Extract the [X, Y] coordinate from the center of the cell holding the provided text.  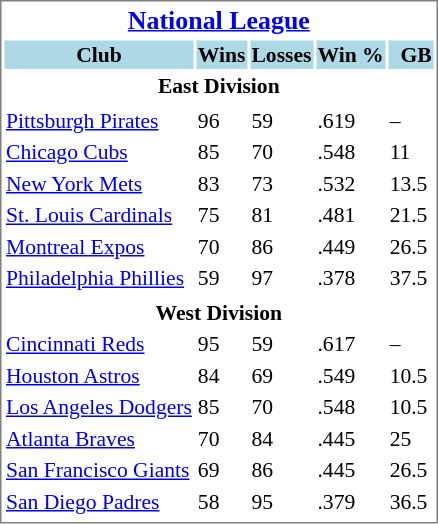
.481 [350, 215]
West Division [218, 312]
Los Angeles Dodgers [98, 407]
37.5 [410, 278]
Chicago Cubs [98, 152]
.378 [350, 278]
GB [410, 54]
83 [222, 184]
Win % [350, 54]
73 [282, 184]
25 [410, 438]
.619 [350, 120]
21.5 [410, 215]
Atlanta Braves [98, 438]
96 [222, 120]
National League [218, 20]
.549 [350, 376]
Montreal Expos [98, 246]
Club [98, 54]
St. Louis Cardinals [98, 215]
.449 [350, 246]
Pittsburgh Pirates [98, 120]
.379 [350, 502]
13.5 [410, 184]
New York Mets [98, 184]
81 [282, 215]
36.5 [410, 502]
San Francisco Giants [98, 470]
58 [222, 502]
East Division [218, 86]
75 [222, 215]
11 [410, 152]
Wins [222, 54]
97 [282, 278]
San Diego Padres [98, 502]
.532 [350, 184]
Philadelphia Phillies [98, 278]
Losses [282, 54]
Cincinnati Reds [98, 344]
Houston Astros [98, 376]
.617 [350, 344]
